Determine the [x, y] coordinate at the center of the cell enclosing the given text.  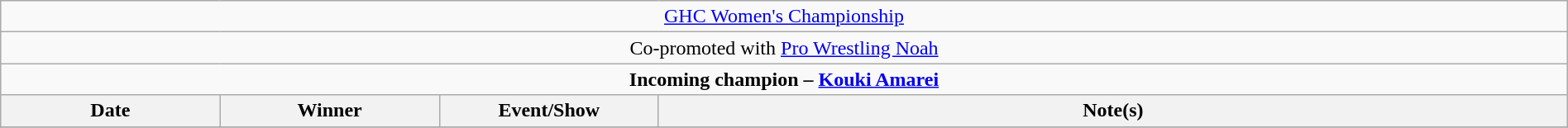
Winner [329, 111]
Co-promoted with Pro Wrestling Noah [784, 48]
Event/Show [549, 111]
Date [111, 111]
Note(s) [1113, 111]
Incoming champion – Kouki Amarei [784, 79]
GHC Women's Championship [784, 17]
